Capture the cell that displays the provided text and extract its (x, y) central coordinate. 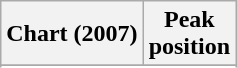
Peakposition (189, 34)
Chart (2007) (72, 34)
